Return [x, y] of the center of cell containing provided text 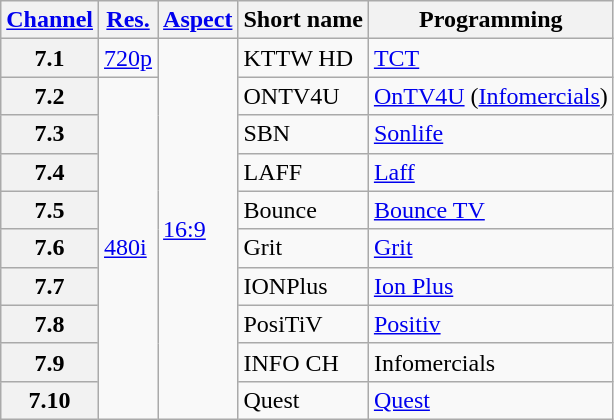
Positiv [490, 324]
INFO CH [303, 362]
Infomercials [490, 362]
IONPlus [303, 286]
720p [128, 58]
480i [128, 248]
LAFF [303, 172]
Programming [490, 20]
Channel [50, 20]
7.4 [50, 172]
7.5 [50, 210]
7.6 [50, 248]
Res. [128, 20]
7.10 [50, 400]
TCT [490, 58]
7.8 [50, 324]
OnTV4U (Infomercials) [490, 96]
PosiTiV [303, 324]
16:9 [198, 230]
7.2 [50, 96]
Laff [490, 172]
Ion Plus [490, 286]
Bounce TV [490, 210]
Bounce [303, 210]
Short name [303, 20]
Aspect [198, 20]
SBN [303, 134]
ONTV4U [303, 96]
Sonlife [490, 134]
7.3 [50, 134]
7.7 [50, 286]
KTTW HD [303, 58]
7.1 [50, 58]
7.9 [50, 362]
